Determine the (x, y) coordinate at the center of the cell enclosing the given text.  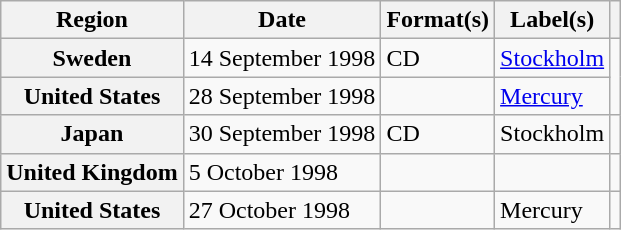
Region (92, 20)
5 October 1998 (282, 172)
Format(s) (438, 20)
Sweden (92, 58)
27 October 1998 (282, 210)
14 September 1998 (282, 58)
Date (282, 20)
28 September 1998 (282, 96)
United Kingdom (92, 172)
30 September 1998 (282, 134)
Label(s) (552, 20)
Japan (92, 134)
